Determine the (x, y) coordinate at the center of the cell enclosing the given text.  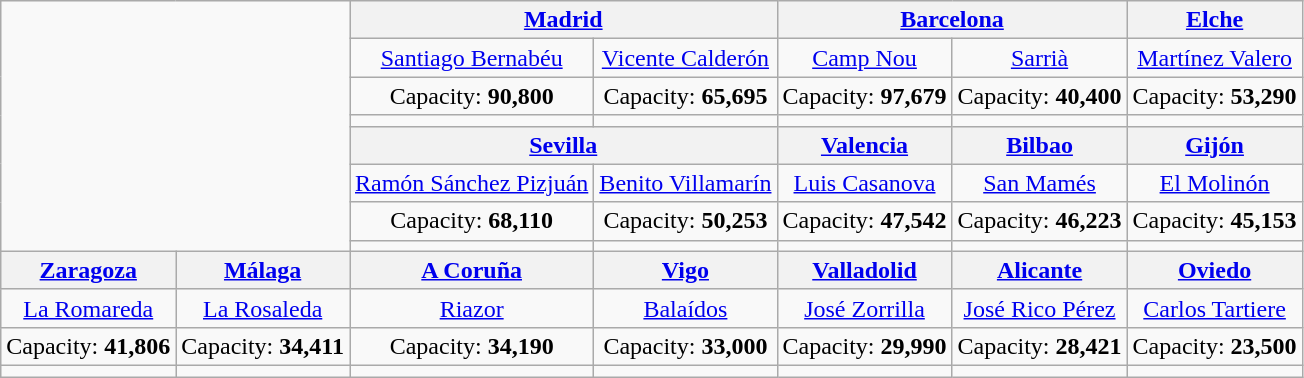
Santiago Bernabéu (472, 58)
Alicante (1040, 270)
Capacity: 33,000 (686, 346)
Capacity: 29,990 (864, 346)
Vicente Calderón (686, 58)
Sarrià (1040, 58)
Gijón (1214, 145)
Capacity: 45,153 (1214, 221)
Elche (1214, 20)
Capacity: 40,400 (1040, 96)
Madrid (564, 20)
Zaragoza (88, 270)
Valladolid (864, 270)
La Rosaleda (263, 308)
Sevilla (564, 145)
Barcelona (952, 20)
Benito Villamarín (686, 183)
La Romareda (88, 308)
San Mamés (1040, 183)
Capacity: 65,695 (686, 96)
Camp Nou (864, 58)
Oviedo (1214, 270)
Ramón Sánchez Pizjuán (472, 183)
El Molinón (1214, 183)
Capacity: 46,223 (1040, 221)
Martínez Valero (1214, 58)
Capacity: 34,411 (263, 346)
José Rico Pérez (1040, 308)
A Coruña (472, 270)
Capacity: 28,421 (1040, 346)
Capacity: 23,500 (1214, 346)
Riazor (472, 308)
Capacity: 53,290 (1214, 96)
Carlos Tartiere (1214, 308)
Capacity: 90,800 (472, 96)
Capacity: 50,253 (686, 221)
Bilbao (1040, 145)
Luis Casanova (864, 183)
Balaídos (686, 308)
Capacity: 47,542 (864, 221)
Vigo (686, 270)
Valencia (864, 145)
Capacity: 97,679 (864, 96)
Capacity: 68,110 (472, 221)
José Zorrilla (864, 308)
Capacity: 34,190 (472, 346)
Capacity: 41,806 (88, 346)
Málaga (263, 270)
